From the cell containing the given text, extract its center point as [X, Y] coordinate. 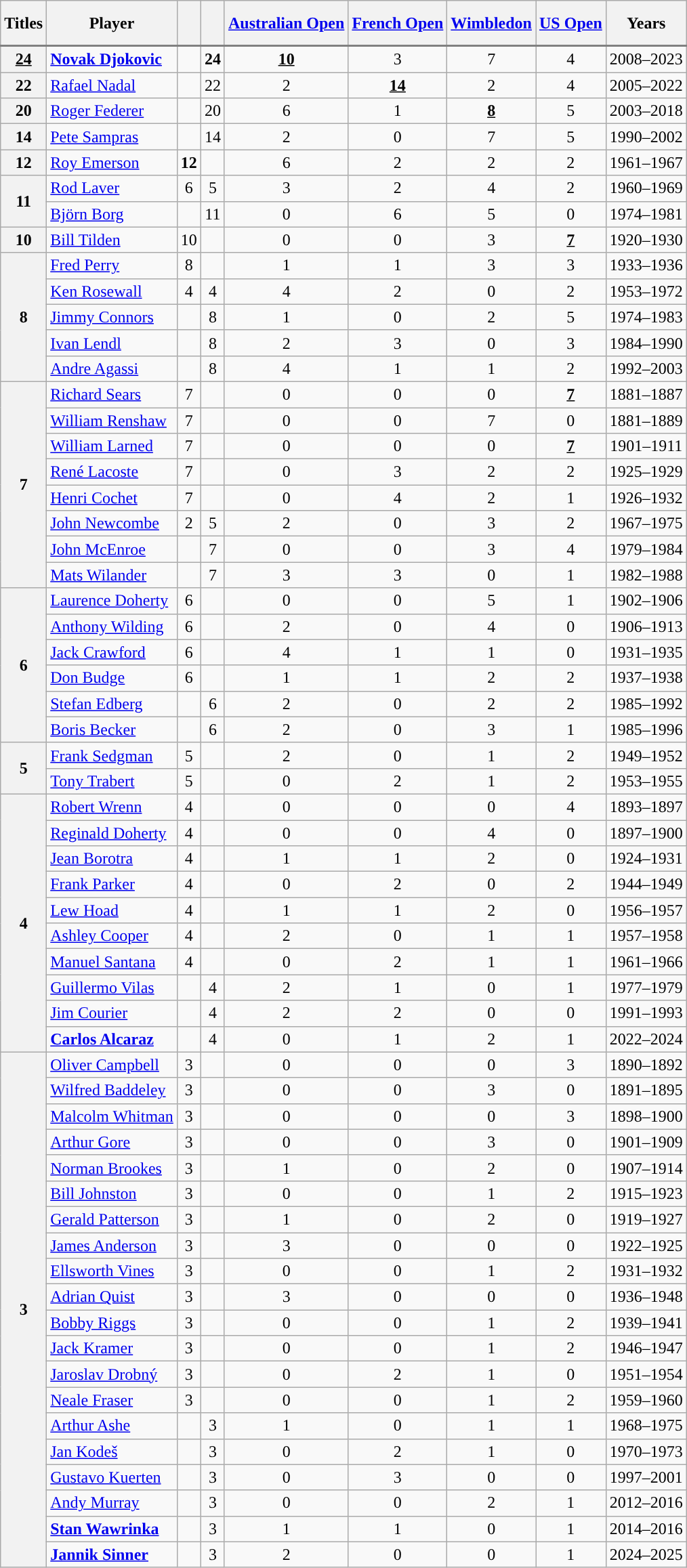
Arthur Gore [112, 1142]
1953–1972 [646, 291]
1967–1975 [646, 524]
Björn Borg [112, 214]
Manuel Santana [112, 962]
1915–1923 [646, 1193]
French Open [398, 23]
1902–1906 [646, 601]
Ivan Lendl [112, 343]
1939–1941 [646, 1323]
1931–1932 [646, 1271]
Ken Rosewall [112, 291]
1974–1983 [646, 317]
Mats Wilander [112, 575]
Neale Fraser [112, 1400]
1922–1925 [646, 1246]
1979–1984 [646, 549]
Jim Courier [112, 1013]
William Renshaw [112, 421]
Stefan Edberg [112, 704]
Don Budge [112, 678]
1984–1990 [646, 343]
Fred Perry [112, 266]
1881–1887 [646, 395]
Frank Parker [112, 885]
Bill Johnston [112, 1193]
Lew Hoad [112, 910]
Anthony Wilding [112, 627]
1957–1958 [646, 936]
Guillermo Vilas [112, 988]
Oliver Campbell [112, 1065]
1891–1895 [646, 1090]
Years [646, 23]
Wilfred Baddeley [112, 1090]
Andy Murray [112, 1503]
1960–1969 [646, 188]
2014–2016 [646, 1529]
Andre Agassi [112, 368]
1997–2001 [646, 1477]
1897–1900 [646, 833]
Malcolm Whitman [112, 1116]
1937–1938 [646, 678]
Ellsworth Vines [112, 1271]
Rafael Nadal [112, 85]
US Open [570, 23]
1907–1914 [646, 1168]
Tony Trabert [112, 781]
Frank Sedgman [112, 755]
1898–1900 [646, 1116]
James Anderson [112, 1246]
Reginald Doherty [112, 833]
1985–1996 [646, 729]
1944–1949 [646, 885]
Rod Laver [112, 188]
2005–2022 [646, 85]
Arthur Ashe [112, 1426]
1901–1909 [646, 1142]
1936–1948 [646, 1297]
2003–2018 [646, 111]
René Lacoste [112, 472]
Robert Wrenn [112, 807]
1920–1930 [646, 240]
1933–1936 [646, 266]
Carlos Alcaraz [112, 1039]
1968–1975 [646, 1426]
Wimbledon [492, 23]
Jack Crawford [112, 652]
1977–1979 [646, 988]
1974–1981 [646, 214]
Bobby Riggs [112, 1323]
Norman Brookes [112, 1168]
Roy Emerson [112, 163]
2008–2023 [646, 60]
1901–1911 [646, 446]
1931–1935 [646, 652]
1990–2002 [646, 137]
Ashley Cooper [112, 936]
1946–1947 [646, 1349]
Laurence Doherty [112, 601]
1961–1966 [646, 962]
1893–1897 [646, 807]
1926–1932 [646, 498]
1991–1993 [646, 1013]
Jan Kodeš [112, 1452]
Bill Tilden [112, 240]
1985–1992 [646, 704]
1982–1988 [646, 575]
1992–2003 [646, 368]
1956–1957 [646, 910]
Jean Borotra [112, 859]
1949–1952 [646, 755]
Titles [24, 23]
Pete Sampras [112, 137]
Player [112, 23]
1906–1913 [646, 627]
1953–1955 [646, 781]
Henri Cochet [112, 498]
1951–1954 [646, 1374]
Jack Kramer [112, 1349]
John Newcombe [112, 524]
Boris Becker [112, 729]
William Larned [112, 446]
1881–1889 [646, 421]
Adrian Quist [112, 1297]
2024–2025 [646, 1554]
Novak Djokovic [112, 60]
1919–1927 [646, 1220]
1959–1960 [646, 1400]
Stan Wawrinka [112, 1529]
1970–1973 [646, 1452]
1890–1892 [646, 1065]
1961–1967 [646, 163]
Jimmy Connors [112, 317]
Australian Open [286, 23]
Richard Sears [112, 395]
Jaroslav Drobný [112, 1374]
Gustavo Kuerten [112, 1477]
2022–2024 [646, 1039]
Gerald Patterson [112, 1220]
1924–1931 [646, 859]
Jannik Sinner [112, 1554]
John McEnroe [112, 549]
1925–1929 [646, 472]
2012–2016 [646, 1503]
Roger Federer [112, 111]
